Identify which cell holds the provided text, then report its (x, y) central coordinate. 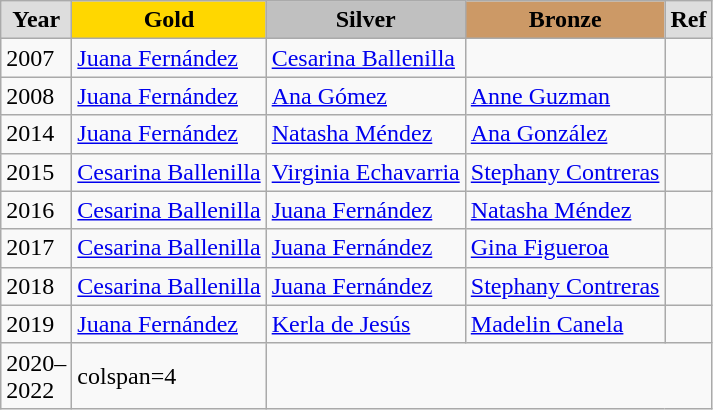
2016 (36, 210)
colspan=4 (169, 376)
Silver (366, 20)
2014 (36, 134)
Bronze (565, 20)
Anne Guzman (565, 96)
Ana González (565, 134)
Virginia Echavarria (366, 172)
2008 (36, 96)
2017 (36, 248)
Madelin Canela (565, 324)
Ana Gómez (366, 96)
Gina Figueroa (565, 248)
Kerla de Jesús (366, 324)
2007 (36, 58)
2019 (36, 324)
2020–2022 (36, 376)
Gold (169, 20)
Year (36, 20)
Ref (688, 20)
2015 (36, 172)
2018 (36, 286)
